Determine the [x, y] coordinate at the center of the cell enclosing the given text.  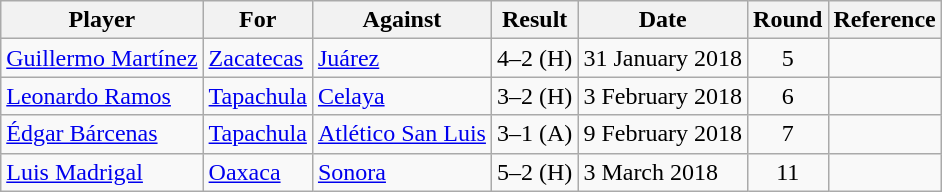
Player [102, 20]
Sonora [402, 172]
Reference [884, 20]
3 February 2018 [663, 96]
6 [788, 96]
Round [788, 20]
7 [788, 134]
11 [788, 172]
Celaya [402, 96]
3 March 2018 [663, 172]
For [258, 20]
Juárez [402, 58]
Leonardo Ramos [102, 96]
Guillermo Martínez [102, 58]
Zacatecas [258, 58]
3–1 (A) [534, 134]
4–2 (H) [534, 58]
5–2 (H) [534, 172]
3–2 (H) [534, 96]
9 February 2018 [663, 134]
31 January 2018 [663, 58]
Édgar Bárcenas [102, 134]
Oaxaca [258, 172]
5 [788, 58]
Result [534, 20]
Luis Madrigal [102, 172]
Date [663, 20]
Atlético San Luis [402, 134]
Against [402, 20]
